Extract the [X, Y] coordinate from the center of the cell holding the provided text.  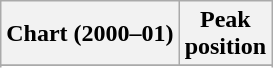
Chart (2000–01) [90, 34]
Peakposition [225, 34]
